Detect which cell encompasses the target text, then output its (x, y) center coordinate. 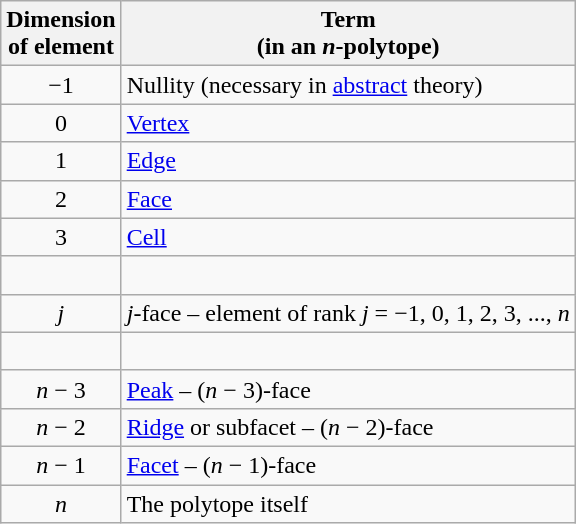
Face (348, 199)
Vertex (348, 123)
Term(in an n-polytope) (348, 34)
n − 3 (61, 389)
Edge (348, 161)
0 (61, 123)
Cell (348, 237)
Dimensionof element (61, 34)
3 (61, 237)
n (61, 503)
n − 2 (61, 427)
n − 1 (61, 465)
1 (61, 161)
j-face – element of rank j = −1, 0, 1, 2, 3, ..., n (348, 313)
Ridge or subfacet – (n − 2)-face (348, 427)
Nullity (necessary in abstract theory) (348, 85)
j (61, 313)
−1 (61, 85)
Facet – (n − 1)-face (348, 465)
Peak – (n − 3)-face (348, 389)
The polytope itself (348, 503)
2 (61, 199)
